Determine the [x, y] coordinate at the center of the cell enclosing the given text.  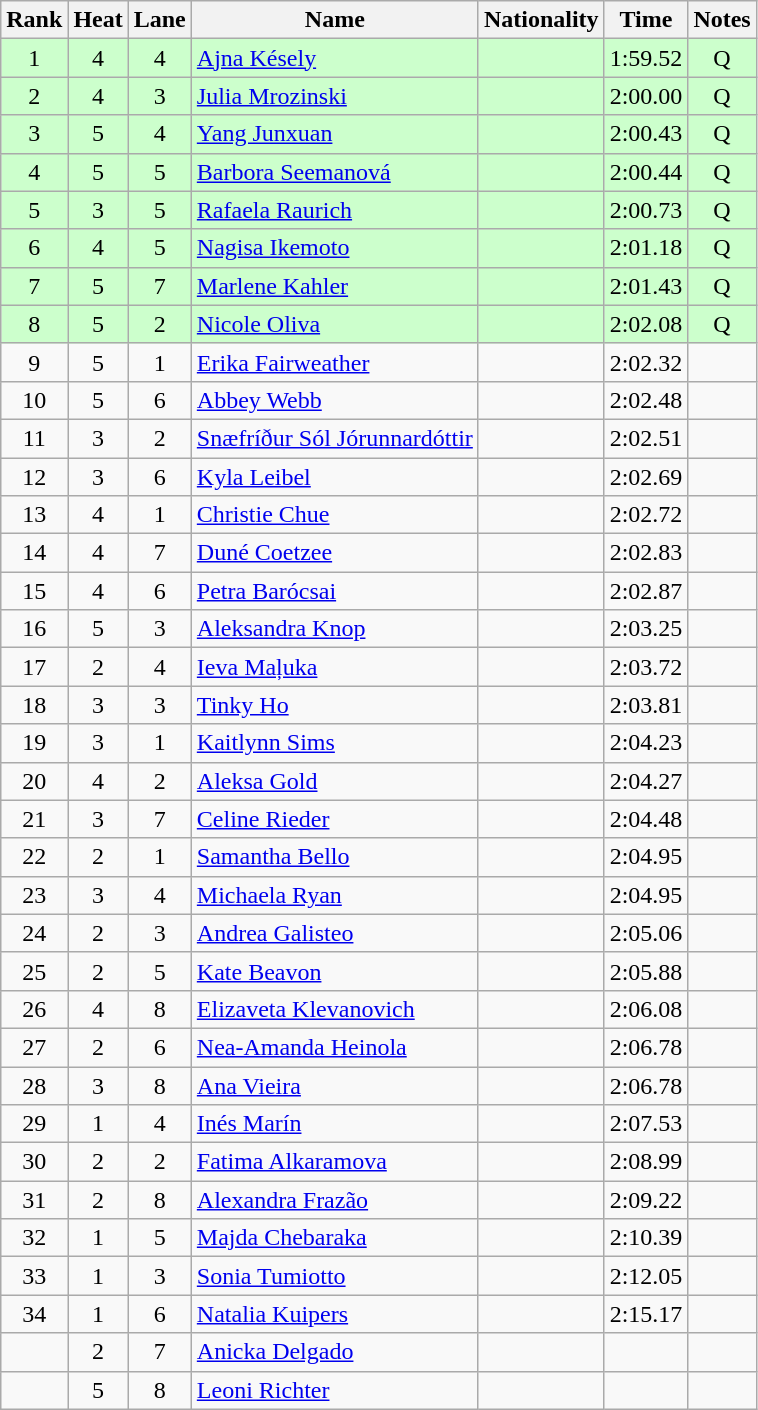
2:02.72 [646, 515]
30 [34, 1162]
Heat [98, 20]
Kate Beavon [334, 971]
Natalia Kuipers [334, 1314]
Nagisa Ikemoto [334, 248]
Nationality [541, 20]
Aleksandra Knop [334, 629]
2:04.23 [646, 743]
Fatima Alkaramova [334, 1162]
2:04.27 [646, 781]
2:03.81 [646, 705]
Anicka Delgado [334, 1352]
2:02.51 [646, 438]
2:05.88 [646, 971]
Petra Barócsai [334, 591]
13 [34, 515]
2:01.43 [646, 286]
Christie Chue [334, 515]
11 [34, 438]
9 [34, 362]
Julia Mrozinski [334, 96]
2:02.08 [646, 324]
25 [34, 971]
Nea-Amanda Heinola [334, 1047]
Elizaveta Klevanovich [334, 1009]
Notes [722, 20]
Barbora Seemanová [334, 172]
Marlene Kahler [334, 286]
2:06.08 [646, 1009]
2:02.87 [646, 591]
Lane [160, 20]
2:02.48 [646, 400]
Duné Coetzee [334, 553]
Rafaela Raurich [334, 210]
31 [34, 1200]
Kyla Leibel [334, 477]
Aleksa Gold [334, 781]
27 [34, 1047]
2:09.22 [646, 1200]
2:15.17 [646, 1314]
22 [34, 857]
Ieva Maļuka [334, 667]
Leoni Richter [334, 1390]
2:12.05 [646, 1276]
1:59.52 [646, 58]
17 [34, 667]
Samantha Bello [334, 857]
2:05.06 [646, 933]
Tinky Ho [334, 705]
21 [34, 819]
16 [34, 629]
Ajna Késely [334, 58]
24 [34, 933]
18 [34, 705]
Alexandra Frazão [334, 1200]
2:00.00 [646, 96]
34 [34, 1314]
19 [34, 743]
29 [34, 1124]
2:03.25 [646, 629]
Time [646, 20]
Celine Rieder [334, 819]
28 [34, 1085]
2:02.69 [646, 477]
2:03.72 [646, 667]
2:04.48 [646, 819]
Snæfríður Sól Jórunnardóttir [334, 438]
Rank [34, 20]
Yang Junxuan [334, 134]
Sonia Tumiotto [334, 1276]
Michaela Ryan [334, 895]
Inés Marín [334, 1124]
2:02.32 [646, 362]
Nicole Oliva [334, 324]
Abbey Webb [334, 400]
2:00.43 [646, 134]
2:08.99 [646, 1162]
2:07.53 [646, 1124]
Name [334, 20]
Ana Vieira [334, 1085]
14 [34, 553]
2:02.83 [646, 553]
Erika Fairweather [334, 362]
2:00.44 [646, 172]
15 [34, 591]
2:01.18 [646, 248]
2:00.73 [646, 210]
Majda Chebaraka [334, 1238]
33 [34, 1276]
23 [34, 895]
2:10.39 [646, 1238]
32 [34, 1238]
Kaitlynn Sims [334, 743]
26 [34, 1009]
12 [34, 477]
10 [34, 400]
20 [34, 781]
Andrea Galisteo [334, 933]
